Return the [x, y] coordinate for the center point of the cell that contains the specified text.  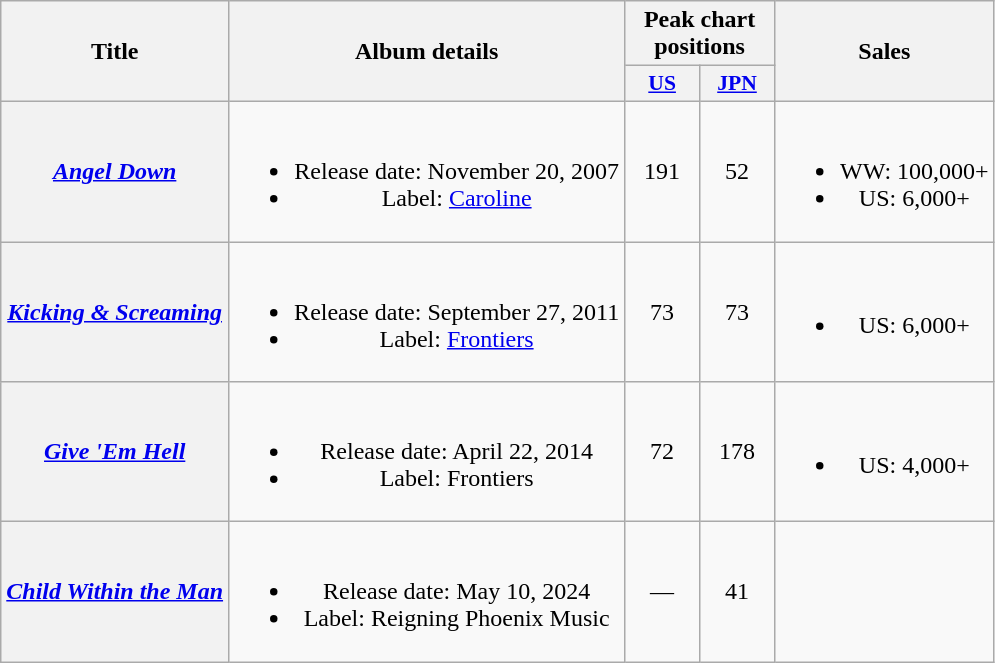
WW: 100,000+US: 6,000+ [884, 171]
US: 4,000+ [884, 452]
Release date: May 10, 2024Label: Reigning Phoenix Music [427, 592]
— [662, 592]
Angel Down [115, 171]
US: 6,000+ [884, 312]
Release date: September 27, 2011Label: Frontiers [427, 312]
52 [738, 171]
Peak chart positions [700, 34]
72 [662, 452]
Release date: April 22, 2014Label: Frontiers [427, 452]
US [662, 84]
JPN [738, 84]
Child Within the Man [115, 592]
Kicking & Screaming [115, 312]
178 [738, 452]
191 [662, 171]
Release date: November 20, 2007Label: Caroline [427, 171]
Give 'Em Hell [115, 452]
Sales [884, 52]
Title [115, 52]
Album details [427, 52]
41 [738, 592]
